For the text-containing cell, return its midpoint in (x, y) coordinate format. 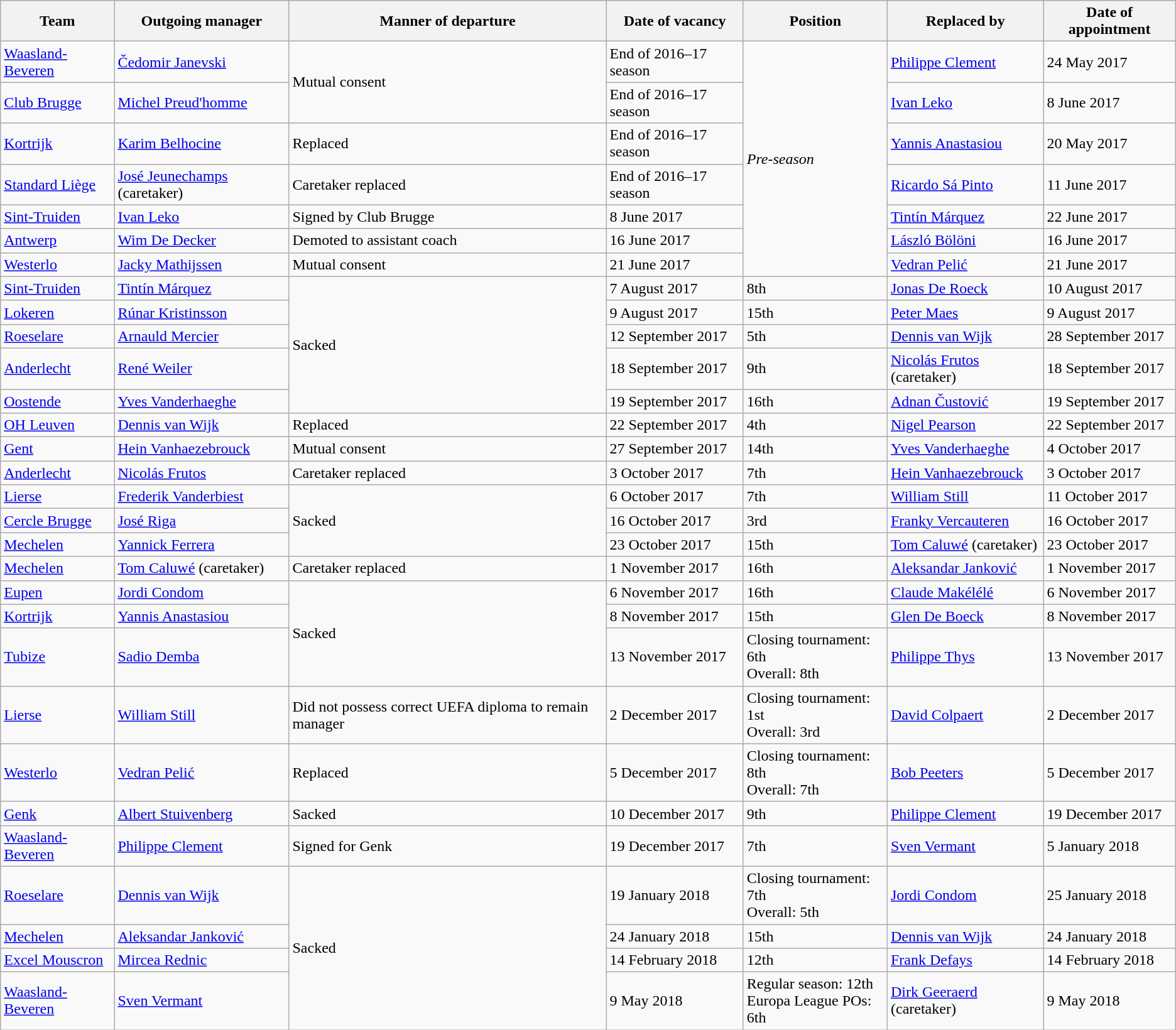
Yannick Ferrera (202, 545)
Outgoing manager (202, 21)
12 September 2017 (675, 336)
Ricardo Sá Pinto (965, 185)
Eupen (58, 592)
4th (815, 425)
27 September 2017 (675, 449)
Wim De Decker (202, 241)
Karim Belhocine (202, 143)
Mircea Rednic (202, 960)
Pre-season (815, 159)
Oostende (58, 401)
Closing tournament: 8thOverall: 7th (815, 772)
14th (815, 449)
Date of appointment (1109, 21)
11 June 2017 (1109, 185)
Jonas De Roeck (965, 288)
Signed by Club Brugge (447, 217)
Position (815, 21)
Signed for Genk (447, 845)
Replaced by (965, 21)
24 May 2017 (1109, 62)
Dirk Geeraerd (caretaker) (965, 1001)
László Bölöni (965, 241)
22 June 2017 (1109, 217)
Franky Vercauteren (965, 521)
OH Leuven (58, 425)
Nigel Pearson (965, 425)
19 January 2018 (675, 895)
Arnauld Mercier (202, 336)
Nicolás Frutos (202, 473)
Standard Liège (58, 185)
Philippe Thys (965, 657)
David Colpaert (965, 715)
Rúnar Kristinsson (202, 312)
Glen De Boeck (965, 616)
5th (815, 336)
José Jeunechamps (caretaker) (202, 185)
Demoted to assistant coach (447, 241)
Antwerp (58, 241)
20 May 2017 (1109, 143)
Čedomir Janevski (202, 62)
Nicolás Frutos (caretaker) (965, 368)
Date of vacancy (675, 21)
8th (815, 288)
3rd (815, 521)
José Riga (202, 521)
Sadio Demba (202, 657)
Closing tournament: 1stOverall: 3rd (815, 715)
Cercle Brugge (58, 521)
10 August 2017 (1109, 288)
10 December 2017 (675, 813)
Peter Maes (965, 312)
Albert Stuivenberg (202, 813)
Closing tournament: 7thOverall: 5th (815, 895)
Bob Peeters (965, 772)
Genk (58, 813)
11 October 2017 (1109, 497)
5 January 2018 (1109, 845)
25 January 2018 (1109, 895)
Jacky Mathijssen (202, 264)
Excel Mouscron (58, 960)
Gent (58, 449)
Michel Preud'homme (202, 103)
Tubize (58, 657)
Closing tournament: 6thOverall: 8th (815, 657)
Frederik Vanderbiest (202, 497)
Team (58, 21)
Adnan Čustović (965, 401)
6 October 2017 (675, 497)
Manner of departure (447, 21)
7 August 2017 (675, 288)
Regular season: 12thEuropa League POs: 6th (815, 1001)
4 October 2017 (1109, 449)
28 September 2017 (1109, 336)
Frank Defays (965, 960)
Club Brugge (58, 103)
Lokeren (58, 312)
Did not possess correct UEFA diploma to remain manager (447, 715)
René Weiler (202, 368)
Claude Makélélé (965, 592)
12th (815, 960)
